Provide the [x, y] coordinate of the cell's center where the given text is located.  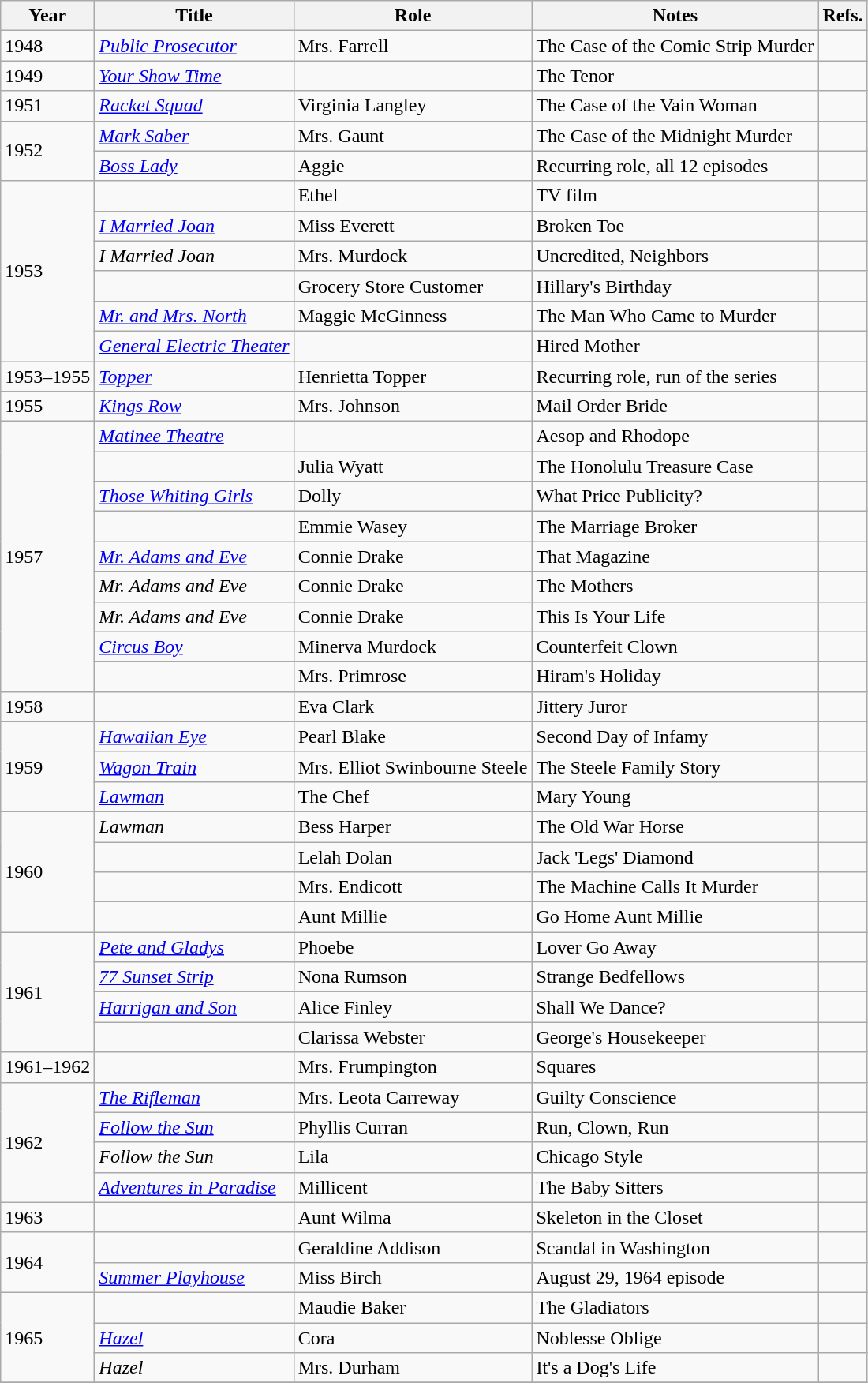
Pearl Blake [413, 736]
Mrs. Leota Carreway [413, 1097]
Role [413, 16]
Emmie Wasey [413, 527]
1955 [47, 407]
Squares [675, 1067]
Ethel [413, 196]
Matinee Theatre [194, 437]
Public Prosecutor [194, 46]
Hawaiian Eye [194, 736]
1949 [47, 76]
Mrs. Johnson [413, 407]
Second Day of Infamy [675, 736]
Jack 'Legs' Diamond [675, 856]
The Gladiators [675, 1307]
Adventures in Paradise [194, 1187]
Grocery Store Customer [413, 286]
The Steele Family Story [675, 766]
Mrs. Endicott [413, 887]
1963 [47, 1217]
Aunt Wilma [413, 1217]
The Case of the Midnight Murder [675, 136]
Circus Boy [194, 647]
Strange Bedfellows [675, 977]
1959 [47, 766]
Cora [413, 1338]
The Rifleman [194, 1097]
Millicent [413, 1187]
1952 [47, 151]
1961–1962 [47, 1067]
Shall We Dance? [675, 1007]
George's Housekeeper [675, 1037]
Scandal in Washington [675, 1247]
The Honolulu Treasure Case [675, 467]
Hiram's Holiday [675, 677]
Noblesse Oblige [675, 1338]
The Case of the Vain Woman [675, 106]
Lelah Dolan [413, 856]
Year [47, 16]
The Tenor [675, 76]
Pete and Gladys [194, 947]
It's a Dog's Life [675, 1368]
Run, Clown, Run [675, 1127]
1964 [47, 1262]
General Electric Theater [194, 346]
Notes [675, 16]
Wagon Train [194, 766]
Aesop and Rhodope [675, 437]
Refs. [843, 16]
Phoebe [413, 947]
Go Home Aunt Millie [675, 917]
Kings Row [194, 407]
Mrs. Primrose [413, 677]
Dolly [413, 497]
1965 [47, 1337]
Skeleton in the Closet [675, 1217]
Maggie McGinness [413, 316]
Miss Everett [413, 226]
Topper [194, 377]
The Old War Horse [675, 826]
Bess Harper [413, 826]
1958 [47, 706]
Mrs. Elliot Swinbourne Steele [413, 766]
Virginia Langley [413, 106]
Mrs. Farrell [413, 46]
1961 [47, 992]
Minerva Murdock [413, 647]
Alice Finley [413, 1007]
1953 [47, 271]
Miss Birch [413, 1277]
The Chef [413, 796]
August 29, 1964 episode [675, 1277]
Maudie Baker [413, 1307]
Uncredited, Neighbors [675, 256]
Summer Playhouse [194, 1277]
The Case of the Comic Strip Murder [675, 46]
The Mothers [675, 587]
The Man Who Came to Murder [675, 316]
1957 [47, 557]
1960 [47, 871]
Mrs. Frumpington [413, 1067]
That Magazine [675, 557]
Mr. and Mrs. North [194, 316]
Julia Wyatt [413, 467]
1948 [47, 46]
Mrs. Gaunt [413, 136]
Hillary's Birthday [675, 286]
Lover Go Away [675, 947]
Broken Toe [675, 226]
Title [194, 16]
Mrs. Murdock [413, 256]
Jittery Juror [675, 706]
Clarissa Webster [413, 1037]
Aunt Millie [413, 917]
This Is Your Life [675, 617]
Nona Rumson [413, 977]
Geraldine Addison [413, 1247]
Recurring role, run of the series [675, 377]
What Price Publicity? [675, 497]
The Marriage Broker [675, 527]
Mail Order Bride [675, 407]
Guilty Conscience [675, 1097]
Racket Squad [194, 106]
Aggie [413, 166]
Mary Young [675, 796]
1953–1955 [47, 377]
The Machine Calls It Murder [675, 887]
Eva Clark [413, 706]
Mrs. Durham [413, 1368]
Henrietta Topper [413, 377]
Boss Lady [194, 166]
Hired Mother [675, 346]
Your Show Time [194, 76]
TV film [675, 196]
Harrigan and Son [194, 1007]
Chicago Style [675, 1157]
Phyllis Curran [413, 1127]
1951 [47, 106]
Those Whiting Girls [194, 497]
Mark Saber [194, 136]
Counterfeit Clown [675, 647]
77 Sunset Strip [194, 977]
The Baby Sitters [675, 1187]
Lila [413, 1157]
Recurring role, all 12 episodes [675, 166]
1962 [47, 1142]
